Scan for the cell matching the given text and deliver its [X, Y] coordinate at center. 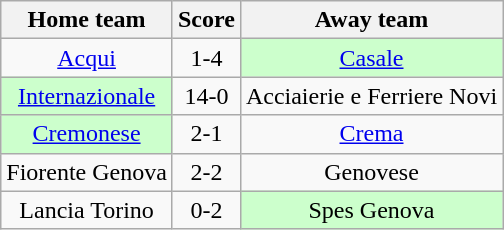
0-2 [206, 210]
Score [206, 20]
Casale [371, 58]
Acqui [87, 58]
Crema [371, 134]
Cremonese [87, 134]
14-0 [206, 96]
2-1 [206, 134]
1-4 [206, 58]
Internazionale [87, 96]
2-2 [206, 172]
Lancia Torino [87, 210]
Home team [87, 20]
Acciaierie e Ferriere Novi [371, 96]
Genovese [371, 172]
Away team [371, 20]
Spes Genova [371, 210]
Fiorente Genova [87, 172]
